Capture the cell that displays the provided text and extract its (x, y) central coordinate. 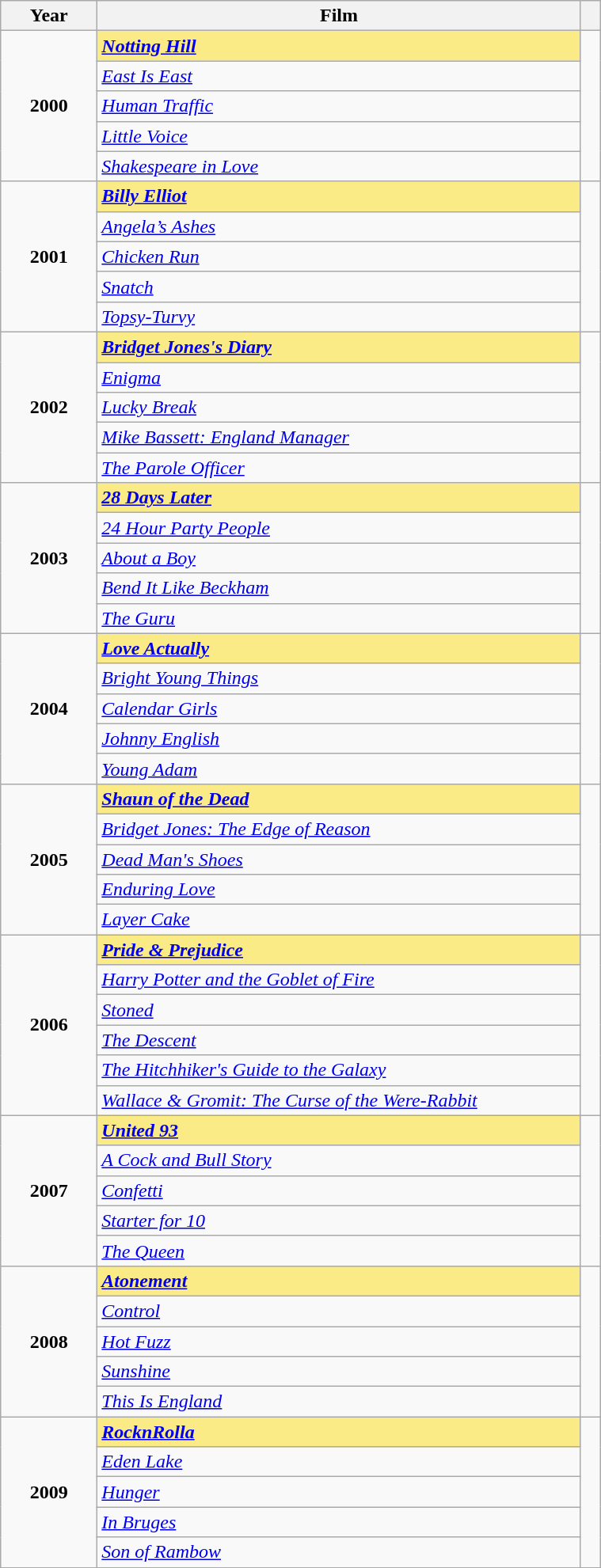
24 Hour Party People (339, 528)
The Queen (339, 1251)
Enigma (339, 378)
East Is East (339, 76)
Film (339, 16)
About a Boy (339, 558)
Love Actually (339, 648)
This Is England (339, 1402)
Confetti (339, 1190)
Dead Man's Shoes (339, 859)
2001 (49, 256)
Bridget Jones's Diary (339, 347)
Hunger (339, 1492)
Wallace & Gromit: The Curse of the Were-Rabbit (339, 1100)
Hot Fuzz (339, 1342)
In Bruges (339, 1522)
2007 (49, 1190)
Mike Bassett: England Manager (339, 438)
Young Adam (339, 769)
2004 (49, 708)
Calendar Girls (339, 708)
Starter for 10 (339, 1221)
Harry Potter and the Goblet of Fire (339, 980)
The Parole Officer (339, 468)
The Guru (339, 618)
Enduring Love (339, 890)
Sunshine (339, 1372)
Layer Cake (339, 920)
Son of Rambow (339, 1552)
A Cock and Bull Story (339, 1160)
Chicken Run (339, 256)
Johnny English (339, 738)
2006 (49, 1025)
Shakespeare in Love (339, 166)
Eden Lake (339, 1462)
United 93 (339, 1130)
2008 (49, 1341)
Billy Elliot (339, 196)
Stoned (339, 1010)
Bright Young Things (339, 678)
2009 (49, 1492)
2000 (49, 106)
Lucky Break (339, 408)
Pride & Prejudice (339, 950)
Topsy-Turvy (339, 317)
Atonement (339, 1281)
The Descent (339, 1040)
Snatch (339, 287)
Bridget Jones: The Edge of Reason (339, 829)
The Hitchhiker's Guide to the Galaxy (339, 1070)
RocknRolla (339, 1432)
Year (49, 16)
2002 (49, 407)
Human Traffic (339, 106)
Notting Hill (339, 46)
Little Voice (339, 136)
28 Days Later (339, 498)
Bend It Like Beckham (339, 588)
2003 (49, 558)
2005 (49, 859)
Shaun of the Dead (339, 799)
Angela’s Ashes (339, 226)
Control (339, 1311)
